Extract the [X, Y] coordinate from the center of the cell holding the provided text.  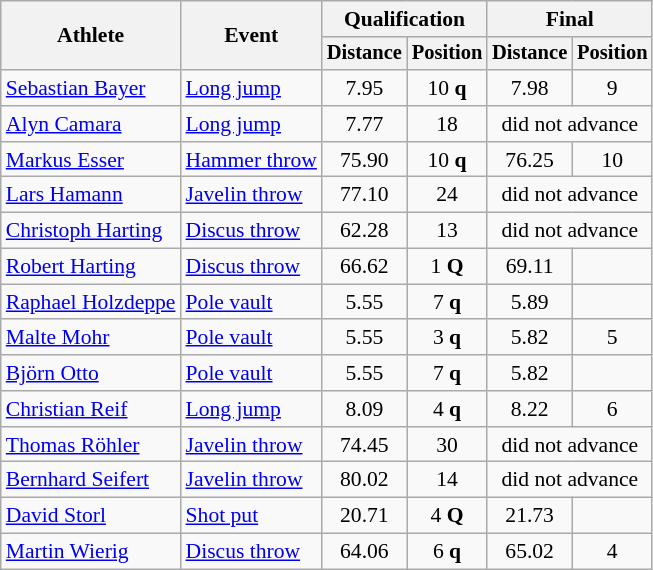
24 [447, 195]
65.02 [530, 552]
Markus Esser [91, 160]
Event [252, 36]
Athlete [91, 36]
62.28 [364, 231]
69.11 [530, 267]
Bernhard Seifert [91, 480]
Christoph Harting [91, 231]
9 [612, 88]
Final [570, 19]
Thomas Röhler [91, 445]
Sebastian Bayer [91, 88]
74.45 [364, 445]
5 [612, 338]
30 [447, 445]
1 Q [447, 267]
14 [447, 480]
6 [612, 409]
13 [447, 231]
4 q [447, 409]
75.90 [364, 160]
6 q [447, 552]
64.06 [364, 552]
80.02 [364, 480]
18 [447, 124]
20.71 [364, 516]
21.73 [530, 516]
Christian Reif [91, 409]
Hammer throw [252, 160]
7.95 [364, 88]
5.89 [530, 302]
Lars Hamann [91, 195]
8.22 [530, 409]
Martin Wierig [91, 552]
76.25 [530, 160]
3 q [447, 338]
Björn Otto [91, 373]
4 [612, 552]
Alyn Camara [91, 124]
Robert Harting [91, 267]
Malte Mohr [91, 338]
David Storl [91, 516]
8.09 [364, 409]
7.98 [530, 88]
Raphael Holzdeppe [91, 302]
Qualification [404, 19]
4 Q [447, 516]
Shot put [252, 516]
77.10 [364, 195]
10 [612, 160]
66.62 [364, 267]
7.77 [364, 124]
